Find where the given text appears and provide that cell's center as [X, Y] coordinate. 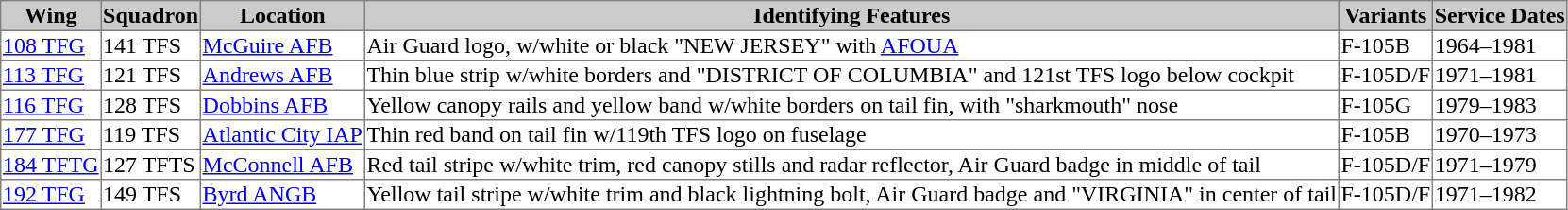
184 TFTG [51, 165]
Identifying Features [851, 16]
1979–1983 [1499, 105]
1970–1973 [1499, 135]
121 TFS [151, 76]
McGuire AFB [282, 45]
119 TFS [151, 135]
Location [282, 16]
108 TFG [51, 45]
Yellow canopy rails and yellow band w/white borders on tail fin, with "sharkmouth" nose [851, 105]
Byrd ANGB [282, 195]
1971–1981 [1499, 76]
113 TFG [51, 76]
F-105G [1386, 105]
1964–1981 [1499, 45]
Yellow tail stripe w/white trim and black lightning bolt, Air Guard badge and "VIRGINIA" in center of tail [851, 195]
177 TFG [51, 135]
Atlantic City IAP [282, 135]
Air Guard logo, w/white or black "NEW JERSEY" with AFOUA [851, 45]
116 TFG [51, 105]
Andrews AFB [282, 76]
Thin blue strip w/white borders and "DISTRICT OF COLUMBIA" and 121st TFS logo below cockpit [851, 76]
Squadron [151, 16]
192 TFG [51, 195]
Service Dates [1499, 16]
Wing [51, 16]
128 TFS [151, 105]
127 TFTS [151, 165]
Thin red band on tail fin w/119th TFS logo on fuselage [851, 135]
Variants [1386, 16]
McConnell AFB [282, 165]
149 TFS [151, 195]
1971–1982 [1499, 195]
141 TFS [151, 45]
1971–1979 [1499, 165]
Dobbins AFB [282, 105]
Red tail stripe w/white trim, red canopy stills and radar reflector, Air Guard badge in middle of tail [851, 165]
